Output the (X, Y) coordinate of the center of the cell containing the given text.  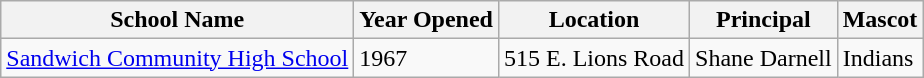
515 E. Lions Road (594, 58)
Year Opened (426, 20)
Principal (764, 20)
School Name (178, 20)
Mascot (880, 20)
Sandwich Community High School (178, 58)
Location (594, 20)
Indians (880, 58)
1967 (426, 58)
Shane Darnell (764, 58)
